Pinpoint the cell where the given text exists, returning its (X, Y) midpoint coordinate. 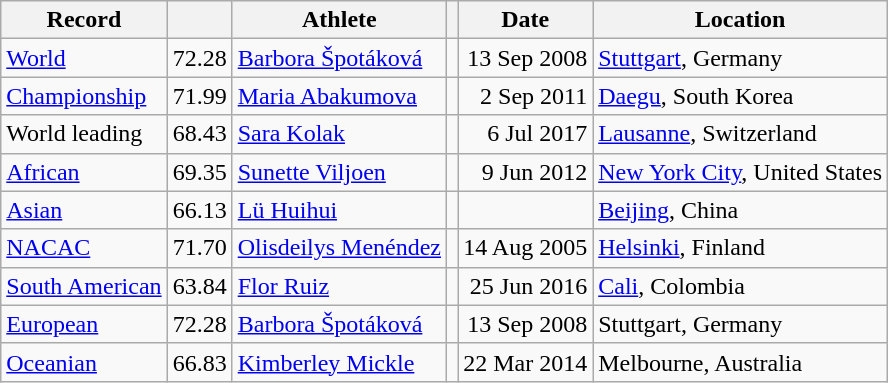
66.83 (200, 362)
World leading (84, 134)
NACAC (84, 248)
9 Jun 2012 (526, 172)
Beijing, China (740, 210)
Oceanian (84, 362)
25 Jun 2016 (526, 286)
71.70 (200, 248)
Cali, Colombia (740, 286)
Location (740, 20)
71.99 (200, 96)
Championship (84, 96)
14 Aug 2005 (526, 248)
Lausanne, Switzerland (740, 134)
69.35 (200, 172)
66.13 (200, 210)
Maria Abakumova (339, 96)
6 Jul 2017 (526, 134)
63.84 (200, 286)
Flor Ruiz (339, 286)
2 Sep 2011 (526, 96)
Daegu, South Korea (740, 96)
Sunette Viljoen (339, 172)
Olisdeilys Menéndez (339, 248)
Lü Huihui (339, 210)
New York City, United States (740, 172)
Asian (84, 210)
Date (526, 20)
Melbourne, Australia (740, 362)
Sara Kolak (339, 134)
Helsinki, Finland (740, 248)
European (84, 324)
68.43 (200, 134)
World (84, 58)
Athlete (339, 20)
Record (84, 20)
22 Mar 2014 (526, 362)
Kimberley Mickle (339, 362)
African (84, 172)
South American (84, 286)
